Detect which cell encompasses the target text, then output its [X, Y] center coordinate. 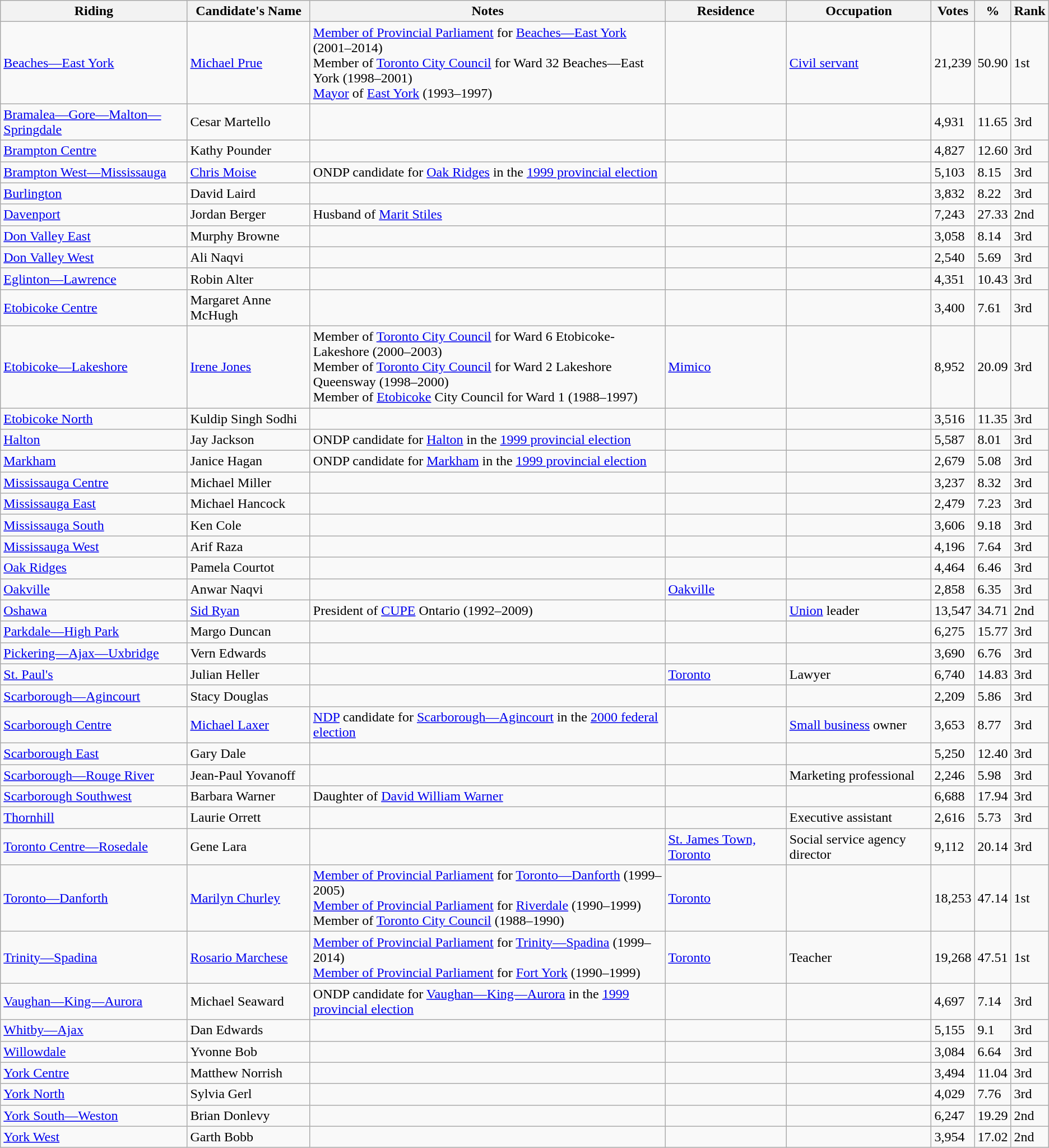
Bramalea—Gore—Malton—Springdale [94, 122]
7.76 [993, 1094]
Scarborough—Rouge River [94, 775]
Member of Provincial Parliament for Trinity—Spadina (1999–2014) Member of Provincial Parliament for Fort York (1990–1999) [488, 957]
5.08 [993, 461]
3,832 [953, 193]
Kathy Pounder [249, 151]
Barbara Warner [249, 797]
Gene Lara [249, 846]
Michael Hancock [249, 504]
9,112 [953, 846]
Teacher [858, 957]
10.43 [993, 279]
Arif Raza [249, 547]
5.98 [993, 775]
Laurie Orrett [249, 818]
27.33 [993, 215]
Mississauga South [94, 525]
Cesar Martello [249, 122]
Jordan Berger [249, 215]
Pickering—Ajax—Uxbridge [94, 653]
Anwar Naqvi [249, 589]
4,029 [953, 1094]
ONDP candidate for Vaughan—King—Aurora in the 1999 provincial election [488, 1001]
Toronto Centre—Rosedale [94, 846]
6,275 [953, 632]
3,237 [953, 483]
Social service agency director [858, 846]
5,103 [953, 172]
Garth Bobb [249, 1137]
Brian Donlevy [249, 1115]
18,253 [953, 898]
3,606 [953, 525]
Scarborough—Agincourt [94, 696]
4,827 [953, 151]
Jean-Paul Yovanoff [249, 775]
Vern Edwards [249, 653]
5.69 [993, 257]
Civil servant [858, 63]
17.02 [993, 1137]
Robin Alter [249, 279]
14.83 [993, 674]
Lawyer [858, 674]
Margaret Anne McHugh [249, 307]
York South—Weston [94, 1115]
3,058 [953, 236]
Marketing professional [858, 775]
4,464 [953, 568]
5,587 [953, 440]
4,931 [953, 122]
5,250 [953, 753]
6,740 [953, 674]
Michael Seaward [249, 1001]
York North [94, 1094]
13,547 [953, 610]
Notes [488, 11]
5.73 [993, 818]
York Centre [94, 1073]
8.77 [993, 724]
Etobicoke—Lakeshore [94, 367]
7.23 [993, 504]
9.1 [993, 1030]
Etobicoke North [94, 419]
4,196 [953, 547]
3,653 [953, 724]
Beaches—East York [94, 63]
Vaughan—King—Aurora [94, 1001]
Don Valley East [94, 236]
ONDP candidate for Halton in the 1999 provincial election [488, 440]
Dan Edwards [249, 1030]
Etobicoke Centre [94, 307]
8.15 [993, 172]
Brampton West—Mississauga [94, 172]
Don Valley West [94, 257]
2,246 [953, 775]
York West [94, 1137]
8.22 [993, 193]
Thornhill [94, 818]
12.40 [993, 753]
Mimico [726, 367]
Michael Miller [249, 483]
19,268 [953, 957]
9.18 [993, 525]
Kuldip Singh Sodhi [249, 419]
Irene Jones [249, 367]
2,209 [953, 696]
Julian Heller [249, 674]
Sid Ryan [249, 610]
Rosario Marchese [249, 957]
Toronto—Danforth [94, 898]
Davenport [94, 215]
6.64 [993, 1052]
7.14 [993, 1001]
4,697 [953, 1001]
Residence [726, 11]
Eglinton—Lawrence [94, 279]
St. Paul's [94, 674]
Mississauga East [94, 504]
2,479 [953, 504]
Jay Jackson [249, 440]
Oshawa [94, 610]
Willowdale [94, 1052]
Chris Moise [249, 172]
47.51 [993, 957]
Union leader [858, 610]
Occupation [858, 11]
3,954 [953, 1137]
Riding [94, 11]
David Laird [249, 193]
6.35 [993, 589]
2,858 [953, 589]
Executive assistant [858, 818]
6.46 [993, 568]
Whitby—Ajax [94, 1030]
Candidate's Name [249, 11]
7,243 [953, 215]
20.14 [993, 846]
21,239 [953, 63]
Scarborough Centre [94, 724]
11.65 [993, 122]
17.94 [993, 797]
Michael Prue [249, 63]
President of CUPE Ontario (1992–2009) [488, 610]
Stacy Douglas [249, 696]
11.35 [993, 419]
Pamela Courtot [249, 568]
Votes [953, 11]
2,540 [953, 257]
Rank [1030, 11]
8.32 [993, 483]
Oak Ridges [94, 568]
4,351 [953, 279]
ONDP candidate for Oak Ridges in the 1999 provincial election [488, 172]
Sylvia Gerl [249, 1094]
ONDP candidate for Markham in the 1999 provincial election [488, 461]
6.76 [993, 653]
3,690 [953, 653]
3,400 [953, 307]
7.64 [993, 547]
Margo Duncan [249, 632]
3,084 [953, 1052]
Scarborough Southwest [94, 797]
Parkdale—High Park [94, 632]
Brampton Centre [94, 151]
20.09 [993, 367]
Marilyn Churley [249, 898]
50.90 [993, 63]
11.04 [993, 1073]
NDP candidate for Scarborough—Agincourt in the 2000 federal election [488, 724]
8.01 [993, 440]
Mississauga Centre [94, 483]
3,516 [953, 419]
% [993, 11]
Halton [94, 440]
Michael Laxer [249, 724]
2,616 [953, 818]
Mississauga West [94, 547]
34.71 [993, 610]
Gary Dale [249, 753]
3,494 [953, 1073]
5,155 [953, 1030]
6,247 [953, 1115]
Ali Naqvi [249, 257]
Yvonne Bob [249, 1052]
19.29 [993, 1115]
47.14 [993, 898]
Markham [94, 461]
Burlington [94, 193]
5.86 [993, 696]
Ken Cole [249, 525]
Husband of Marit Stiles [488, 215]
7.61 [993, 307]
Small business owner [858, 724]
St. James Town, Toronto [726, 846]
Trinity—Spadina [94, 957]
Murphy Browne [249, 236]
Janice Hagan [249, 461]
Matthew Norrish [249, 1073]
8.14 [993, 236]
15.77 [993, 632]
Daughter of David William Warner [488, 797]
8,952 [953, 367]
6,688 [953, 797]
2,679 [953, 461]
12.60 [993, 151]
Scarborough East [94, 753]
